Scan for the cell matching the given text and deliver its (X, Y) coordinate at center. 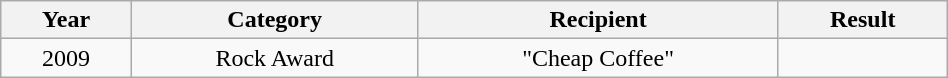
Category (274, 20)
Rock Award (274, 58)
"Cheap Coffee" (598, 58)
Recipient (598, 20)
2009 (66, 58)
Result (862, 20)
Year (66, 20)
